Capture the cell that displays the provided text and extract its [X, Y] central coordinate. 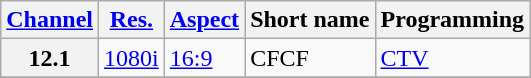
Programming [452, 20]
CFCF [310, 58]
Channel [50, 20]
12.1 [50, 58]
CTV [452, 58]
16:9 [204, 58]
Short name [310, 20]
1080i [132, 58]
Aspect [204, 20]
Res. [132, 20]
